Output the [x, y] coordinate of the center of the cell containing the given text.  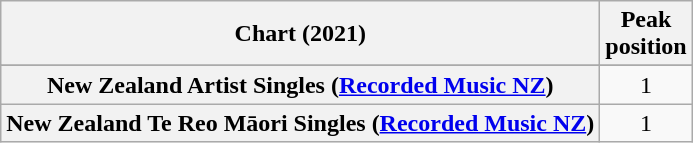
New Zealand Te Reo Māori Singles (Recorded Music NZ) [300, 123]
Chart (2021) [300, 34]
Peakposition [646, 34]
New Zealand Artist Singles (Recorded Music NZ) [300, 85]
